Detect which cell encompasses the target text, then output its (x, y) center coordinate. 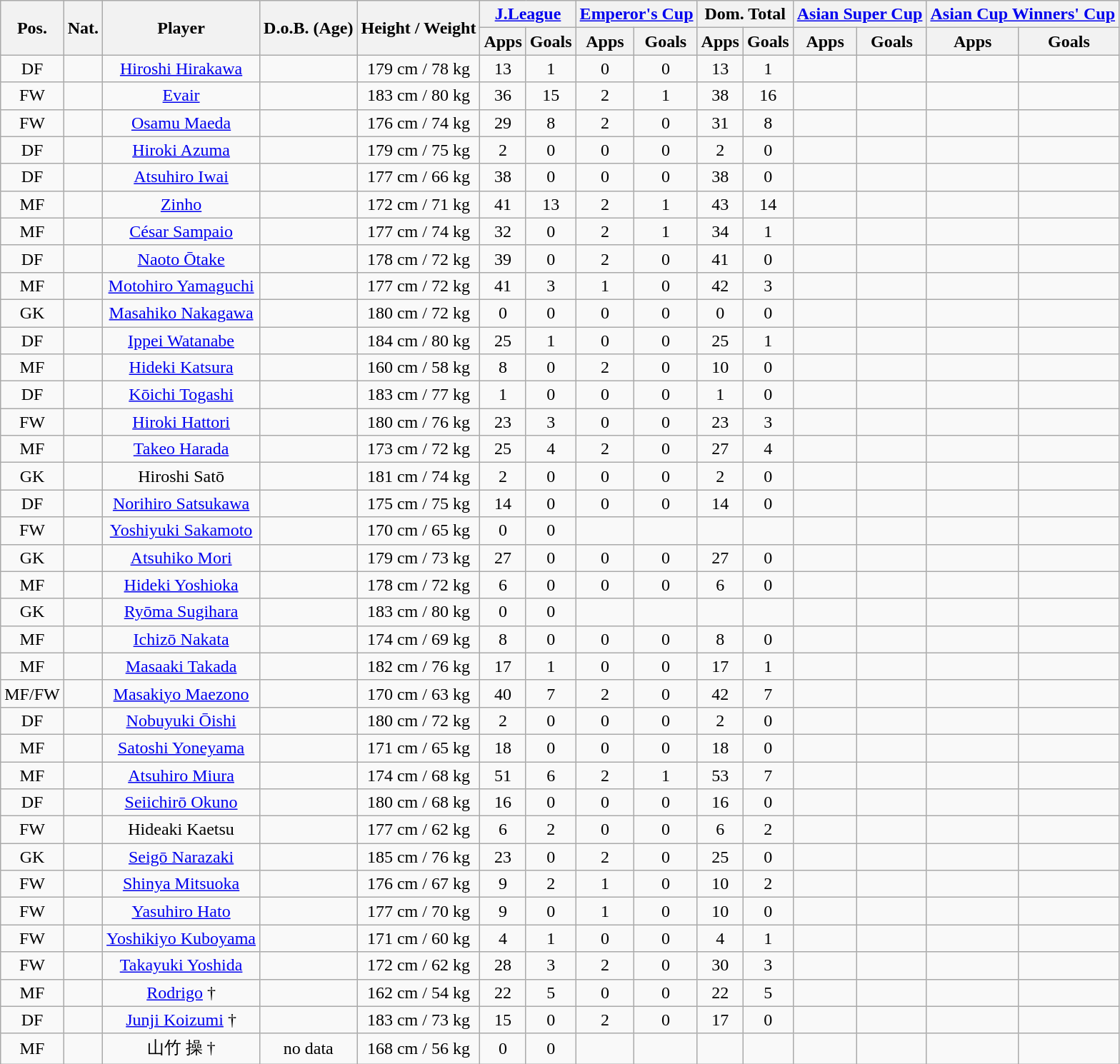
32 (503, 231)
179 cm / 73 kg (419, 558)
Asian Super Cup (860, 14)
Hiroshi Satō (181, 476)
162 cm / 54 kg (419, 993)
171 cm / 65 kg (419, 748)
28 (503, 965)
180 cm / 76 kg (419, 422)
Emperor's Cup (636, 14)
160 cm / 58 kg (419, 368)
Dom. Total (745, 14)
Masahiko Nakagawa (181, 313)
Hiroki Hattori (181, 422)
40 (503, 693)
Evair (181, 96)
Atsuhiko Mori (181, 558)
179 cm / 78 kg (419, 69)
Atsuhiro Iwai (181, 177)
31 (720, 123)
174 cm / 69 kg (419, 639)
34 (720, 231)
172 cm / 62 kg (419, 965)
Takayuki Yoshida (181, 965)
Seiichirō Okuno (181, 803)
Ichizō Nakata (181, 639)
29 (503, 123)
D.o.B. (Age) (309, 28)
J.League (528, 14)
Ryōma Sugihara (181, 612)
39 (503, 259)
170 cm / 63 kg (419, 693)
173 cm / 72 kg (419, 449)
Seigō Narazaki (181, 857)
Takeo Harada (181, 449)
184 cm / 80 kg (419, 341)
Hiroshi Hirakawa (181, 69)
53 (720, 775)
182 cm / 76 kg (419, 666)
177 cm / 70 kg (419, 911)
30 (720, 965)
Yoshikiyo Kuboyama (181, 938)
Height / Weight (419, 28)
Masaaki Takada (181, 666)
Masakiyo Maezono (181, 693)
Zinho (181, 204)
177 cm / 72 kg (419, 286)
Naoto Ōtake (181, 259)
172 cm / 71 kg (419, 204)
181 cm / 74 kg (419, 476)
Hiroki Azuma (181, 150)
171 cm / 60 kg (419, 938)
Norihiro Satsukawa (181, 503)
no data (309, 1048)
山竹 操 † (181, 1048)
183 cm / 77 kg (419, 395)
Kōichi Togashi (181, 395)
36 (503, 96)
177 cm / 74 kg (419, 231)
170 cm / 65 kg (419, 531)
Junji Koizumi † (181, 1020)
Hideki Katsura (181, 368)
Ippei Watanabe (181, 341)
177 cm / 66 kg (419, 177)
43 (720, 204)
Motohiro Yamaguchi (181, 286)
175 cm / 75 kg (419, 503)
Shinya Mitsuoka (181, 884)
Hideki Yoshioka (181, 585)
Hideaki Kaetsu (181, 830)
180 cm / 68 kg (419, 803)
Nat. (83, 28)
174 cm / 68 kg (419, 775)
Satoshi Yoneyama (181, 748)
179 cm / 75 kg (419, 150)
176 cm / 67 kg (419, 884)
Nobuyuki Ōishi (181, 721)
Atsuhiro Miura (181, 775)
Yoshiyuki Sakamoto (181, 531)
Rodrigo † (181, 993)
César Sampaio (181, 231)
Pos. (32, 28)
Yasuhiro Hato (181, 911)
Asian Cup Winners' Cup (1023, 14)
183 cm / 73 kg (419, 1020)
51 (503, 775)
Player (181, 28)
185 cm / 76 kg (419, 857)
MF/FW (32, 693)
176 cm / 74 kg (419, 123)
177 cm / 62 kg (419, 830)
Osamu Maeda (181, 123)
168 cm / 56 kg (419, 1048)
